Return the (X, Y) coordinate for the center point of the cell that contains the specified text.  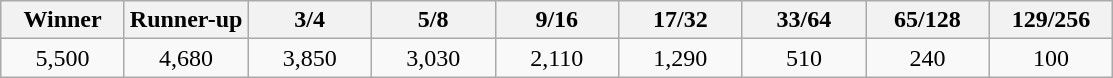
240 (928, 58)
65/128 (928, 20)
4,680 (186, 58)
Runner-up (186, 20)
3/4 (310, 20)
Winner (63, 20)
17/32 (681, 20)
510 (804, 58)
129/256 (1051, 20)
9/16 (557, 20)
5,500 (63, 58)
100 (1051, 58)
5/8 (433, 20)
33/64 (804, 20)
3,850 (310, 58)
2,110 (557, 58)
3,030 (433, 58)
1,290 (681, 58)
